Extract the [X, Y] coordinate from the center of the cell holding the provided text.  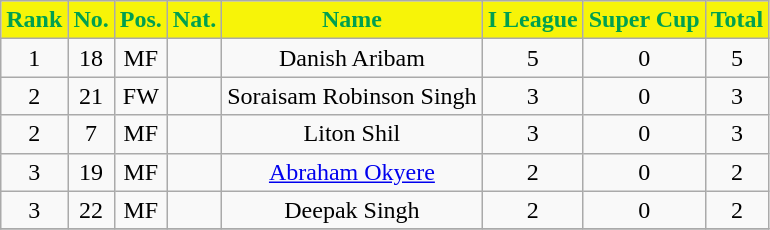
Soraisam Robinson Singh [352, 96]
No. [91, 20]
Abraham Okyere [352, 172]
Pos. [140, 20]
Liton Shil [352, 134]
Super Cup [644, 20]
22 [91, 210]
1 [34, 58]
Nat. [194, 20]
Name [352, 20]
Rank [34, 20]
7 [91, 134]
Total [737, 20]
Danish Aribam [352, 58]
19 [91, 172]
FW [140, 96]
21 [91, 96]
I League [532, 20]
Deepak Singh [352, 210]
18 [91, 58]
